Provide the [X, Y] coordinate of the cell's center where the given text is located.  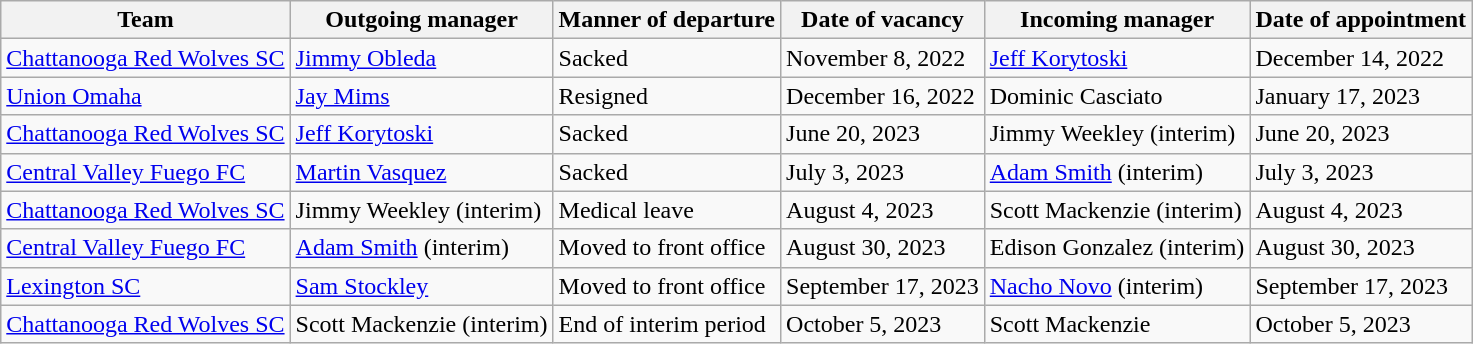
Resigned [666, 96]
Scott Mackenzie [1117, 324]
Sam Stockley [422, 286]
Date of vacancy [883, 20]
End of interim period [666, 324]
Medical leave [666, 210]
Dominic Casciato [1117, 96]
Jimmy Obleda [422, 58]
November 8, 2022 [883, 58]
Jay Mims [422, 96]
Manner of departure [666, 20]
Lexington SC [146, 286]
Nacho Novo (interim) [1117, 286]
Team [146, 20]
Outgoing manager [422, 20]
Martin Vasquez [422, 172]
December 14, 2022 [1361, 58]
Union Omaha [146, 96]
Edison Gonzalez (interim) [1117, 248]
January 17, 2023 [1361, 96]
December 16, 2022 [883, 96]
Date of appointment [1361, 20]
Incoming manager [1117, 20]
